Output the [x, y] coordinate of the center of the cell containing the given text.  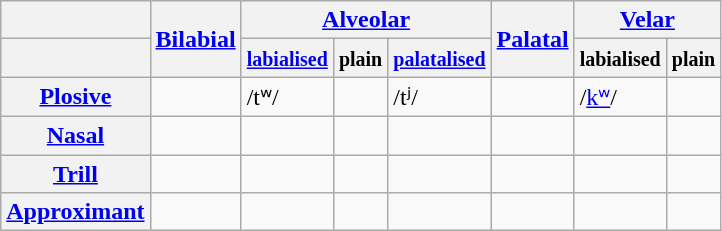
Approximant [76, 212]
/tʲ/ [440, 97]
Alveolar [366, 20]
Palatal [532, 39]
/tʷ/ [287, 97]
Nasal [76, 135]
Trill [76, 173]
Velar [648, 20]
/kʷ/ [620, 97]
Plosive [76, 97]
palatalised [440, 58]
Bilabial [196, 39]
